Return the (x, y) coordinate for the center point of the cell that contains the specified text.  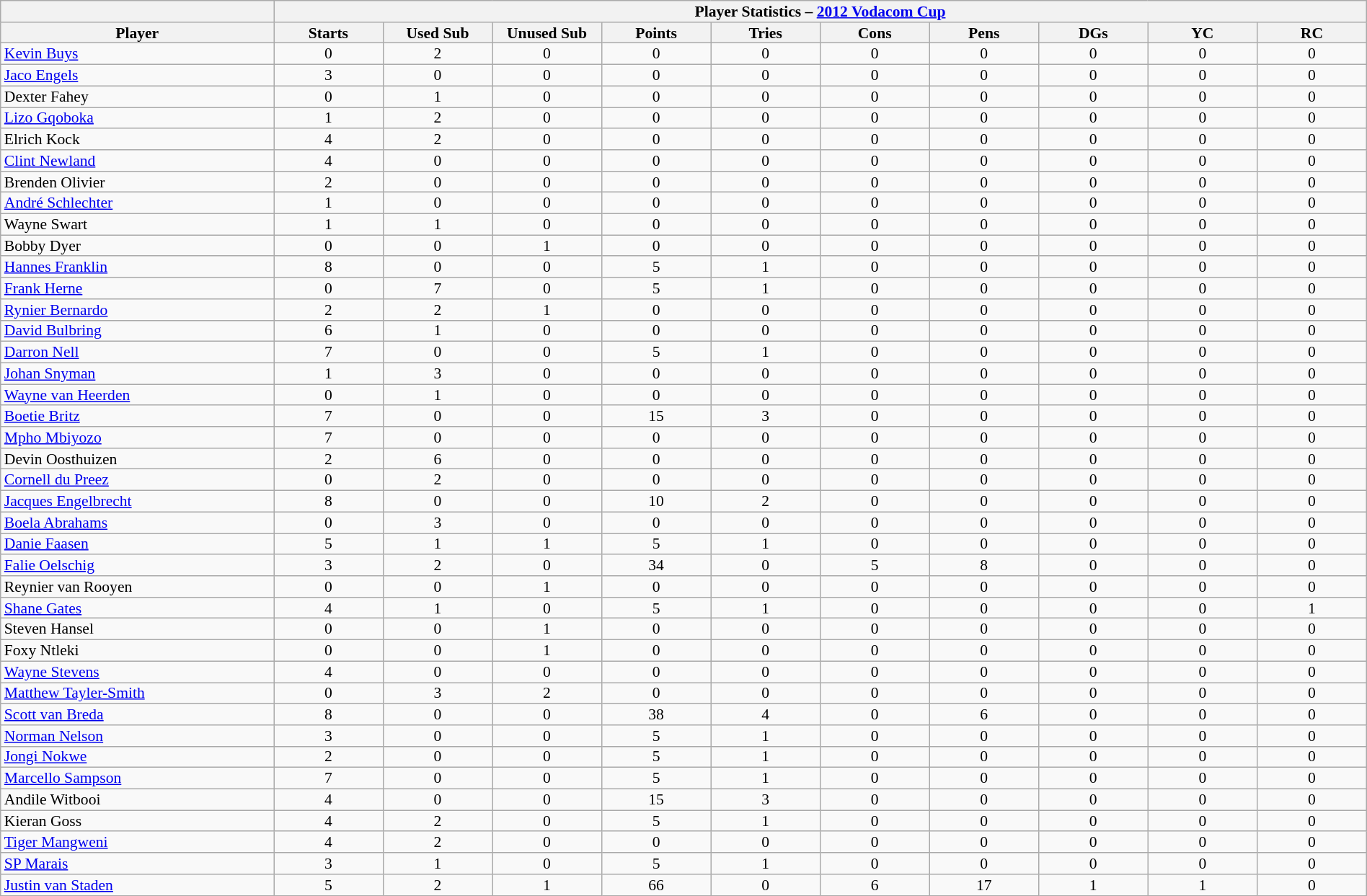
Starts (329, 33)
Devin Oosthuizen (137, 459)
Frank Herne (137, 288)
34 (656, 566)
Marcello Sampson (137, 779)
Mpho Mbiyozo (137, 438)
Pens (984, 33)
Matthew Tayler-Smith (137, 693)
Scott van Breda (137, 714)
Kevin Buys (137, 54)
David Bulbring (137, 331)
38 (656, 714)
17 (984, 885)
Boela Abrahams (137, 523)
Tiger Mangweni (137, 843)
Wayne van Heerden (137, 395)
Player Statistics – 2012 Vodacom Cup (820, 12)
Lizo Gqoboka (137, 118)
Brenden Olivier (137, 182)
Justin van Staden (137, 885)
Used Sub (438, 33)
Hannes Franklin (137, 267)
66 (656, 885)
Reynier van Rooyen (137, 587)
10 (656, 502)
Player (137, 33)
Points (656, 33)
Jongi Nokwe (137, 758)
Wayne Swart (137, 225)
Jacques Engelbrecht (137, 502)
Jaco Engels (137, 76)
Wayne Stevens (137, 672)
Boetie Britz (137, 417)
Falie Oelschig (137, 566)
Kieran Goss (137, 821)
Danie Faasen (137, 544)
Unused Sub (547, 33)
SP Marais (137, 864)
André Schlechter (137, 203)
YC (1203, 33)
Bobby Dyer (137, 246)
Darron Nell (137, 352)
Clint Newland (137, 161)
Steven Hansel (137, 629)
Cornell du Preez (137, 480)
DGs (1093, 33)
Cons (875, 33)
Norman Nelson (137, 736)
Shane Gates (137, 608)
Johan Snyman (137, 374)
Foxy Ntleki (137, 651)
Elrich Kock (137, 139)
Dexter Fahey (137, 97)
Rynier Bernardo (137, 310)
RC (1312, 33)
Andile Witbooi (137, 800)
Tries (766, 33)
